Extract the [X, Y] coordinate from the center of the cell holding the provided text.  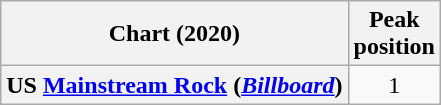
Chart (2020) [174, 34]
Peakposition [394, 34]
US Mainstream Rock (Billboard) [174, 85]
1 [394, 85]
